Detect which cell encompasses the target text, then output its [x, y] center coordinate. 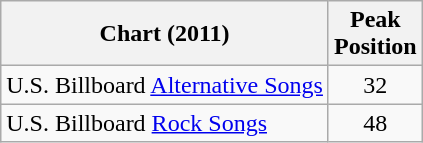
U.S. Billboard Alternative Songs [165, 85]
Chart (2011) [165, 34]
48 [375, 123]
U.S. Billboard Rock Songs [165, 123]
PeakPosition [375, 34]
32 [375, 85]
